Output the (x, y) coordinate of the center of the cell containing the given text.  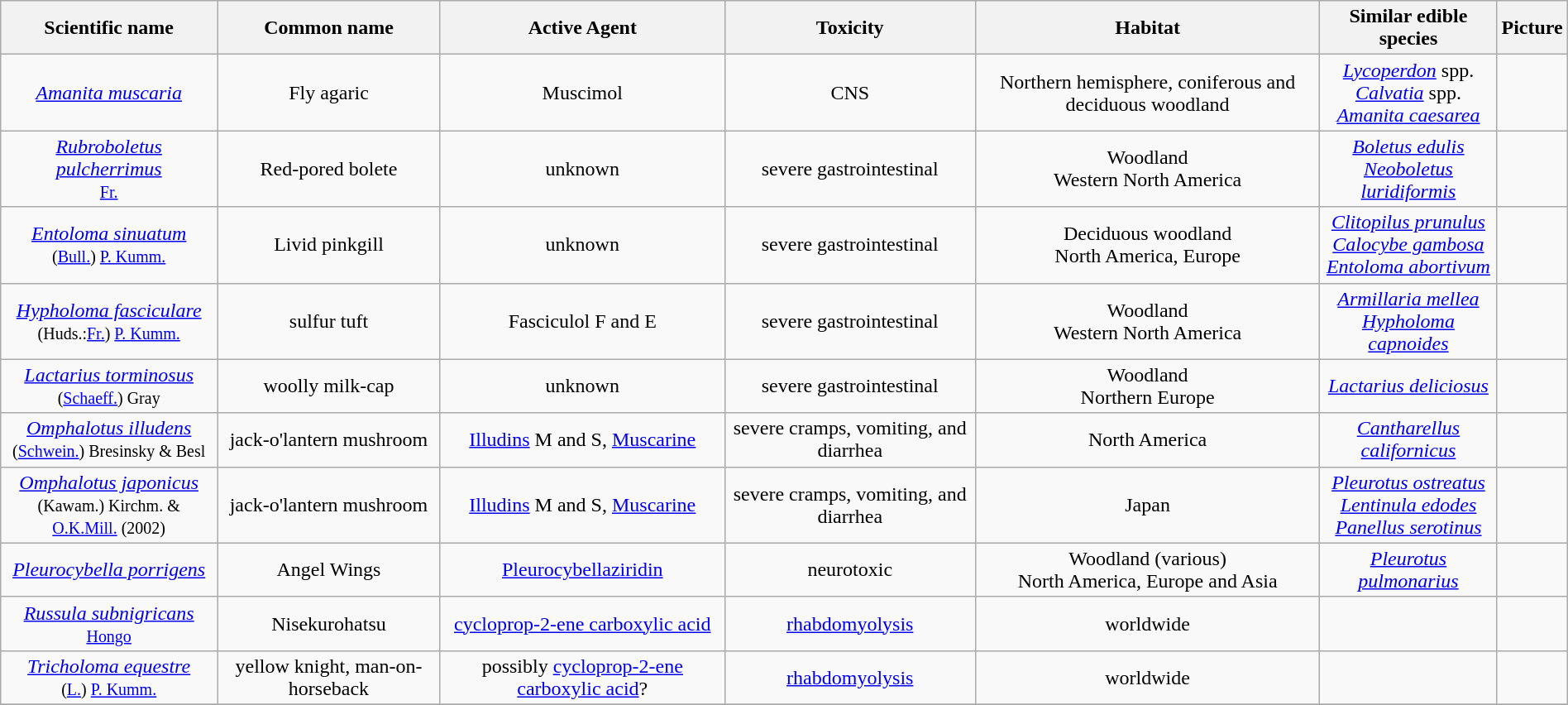
Lactarius deliciosus (1408, 386)
Livid pinkgill (329, 245)
cycloprop-2-ene carboxylic acid (582, 624)
Armillaria melleaHypholoma capnoides (1408, 321)
Fly agaric (329, 93)
Fasciculol F and E (582, 321)
Deciduous woodland North America, Europe (1148, 245)
Lactarius torminosus (Schaeff.) Gray (109, 386)
Nisekurohatsu (329, 624)
North America (1148, 440)
Woodland Northern Europe (1148, 386)
Toxicity (850, 28)
neurotoxic (850, 569)
Clitopilus prunulus Calocybe gambosa Entoloma abortivum (1408, 245)
sulfur tuft (329, 321)
Omphalotus japonicus (Kawam.) Kirchm. & O.K.Mill. (2002) (109, 505)
Hypholoma fasciculare (Huds.:Fr.) P. Kumm. (109, 321)
Boletus edulisNeoboletus luridiformis (1408, 169)
Red-pored bolete (329, 169)
Amanita muscaria (109, 93)
Habitat (1148, 28)
Common name (329, 28)
Similar edible species (1408, 28)
Angel Wings (329, 569)
Tricholoma equestre (L.) P. Kumm. (109, 677)
Scientific name (109, 28)
Cantharellus californicus (1408, 440)
Japan (1148, 505)
Picture (1532, 28)
Pleurocybellaziridin (582, 569)
Rubroboletus pulcherrimusFr. (109, 169)
Pleurocybella porrigens (109, 569)
Omphalotus illudens (Schwein.) Bresinsky & Besl (109, 440)
Lycoperdon spp.Calvatia spp.Amanita caesarea (1408, 93)
Pleurotus pulmonarius (1408, 569)
woolly milk-cap (329, 386)
Active Agent (582, 28)
Pleurotus ostreatusLentinula edodesPanellus serotinus (1408, 505)
Muscimol (582, 93)
Russula subnigricans Hongo (109, 624)
Woodland (various) North America, Europe and Asia (1148, 569)
yellow knight, man-on-horseback (329, 677)
possibly cycloprop-2-ene carboxylic acid? (582, 677)
CNS (850, 93)
Northern hemisphere, coniferous and deciduous woodland (1148, 93)
Entoloma sinuatum (Bull.) P. Kumm. (109, 245)
